Detect which cell encompasses the target text, then output its [X, Y] center coordinate. 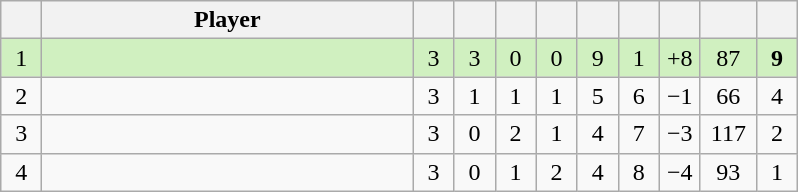
7 [638, 134]
−3 [680, 134]
6 [638, 96]
66 [728, 96]
87 [728, 58]
+8 [680, 58]
117 [728, 134]
−1 [680, 96]
93 [728, 172]
8 [638, 172]
5 [598, 96]
Player [228, 20]
−4 [680, 172]
